Determine the [x, y] coordinate at the center of the cell enclosing the given text.  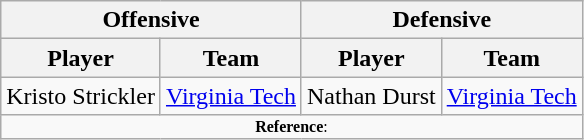
Nathan Durst [371, 96]
Defensive [442, 20]
Offensive [152, 20]
Kristo Strickler [81, 96]
Reference: [292, 127]
